Output the (x, y) coordinate of the center of the cell containing the given text.  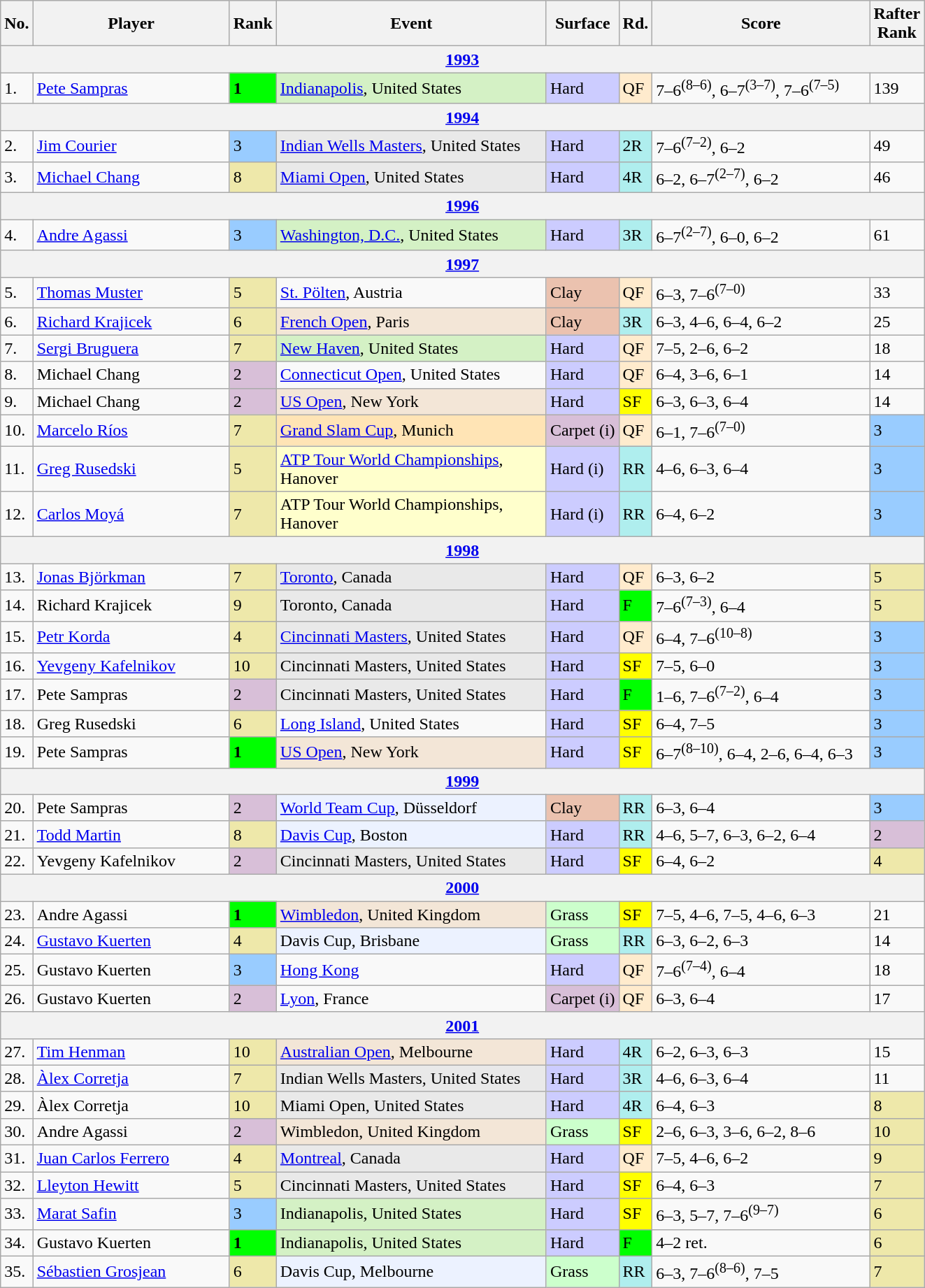
Hong Kong (411, 971)
Jonas Björkman (131, 577)
30. (17, 1132)
61 (897, 235)
6–3, 4–6, 6–4, 6–2 (761, 322)
Sébastien Grosjean (131, 1271)
French Open, Paris (411, 322)
St. Pölten, Austria (411, 292)
1. (17, 88)
15. (17, 636)
Marcelo Ríos (131, 431)
6–3, 5–7, 7–6(9–7) (761, 1214)
RafterRank (897, 24)
2001 (463, 1025)
17 (897, 999)
6–3, 6–2 (761, 577)
Long Island, United States (411, 724)
11 (897, 1078)
46 (897, 178)
8. (17, 375)
Davis Cup, Brisbane (411, 941)
22. (17, 861)
Rank (253, 24)
7. (17, 348)
World Team Cup, Düsseldorf (411, 808)
27. (17, 1052)
Thomas Muster (131, 292)
6. (17, 322)
1993 (463, 59)
18. (17, 724)
6–7(8–10), 6–4, 2–6, 6–4, 6–3 (761, 752)
29. (17, 1105)
Score (761, 24)
2. (17, 145)
19. (17, 752)
12. (17, 515)
6–4, 7–5 (761, 724)
6–4, 7–6(10–8) (761, 636)
1998 (463, 550)
Jim Courier (131, 145)
Connecticut Open, United States (411, 375)
Lleyton Hewitt (131, 1185)
3. (17, 178)
Davis Cup, Melbourne (411, 1271)
49 (897, 145)
Marat Safin (131, 1214)
Surface (582, 24)
10. (17, 431)
28. (17, 1078)
17. (17, 695)
1996 (463, 206)
6–3, 6–2, 6–3 (761, 941)
6–2, 6–3, 6–3 (761, 1052)
Juan Carlos Ferrero (131, 1159)
26. (17, 999)
13. (17, 577)
7–6(7–3), 6–4 (761, 606)
Petr Korda (131, 636)
Lyon, France (411, 999)
35. (17, 1271)
7–6(7–2), 6–2 (761, 145)
7–6(7–4), 6–4 (761, 971)
Todd Martin (131, 834)
2–6, 6–3, 3–6, 6–2, 8–6 (761, 1132)
34. (17, 1243)
6–2, 6–7(2–7), 6–2 (761, 178)
4–6, 5–7, 6–3, 6–2, 6–4 (761, 834)
4–2 ret. (761, 1243)
Event (411, 24)
16. (17, 666)
6–3, 6–3, 6–4 (761, 401)
Tim Henman (131, 1052)
Montreal, Canada (411, 1159)
Rd. (636, 24)
33. (17, 1214)
Sergi Bruguera (131, 348)
32. (17, 1185)
21. (17, 834)
31. (17, 1159)
6–7(2–7), 6–0, 6–2 (761, 235)
1994 (463, 117)
1–6, 7–6(7–2), 6–4 (761, 695)
139 (897, 88)
7–5, 2–6, 6–2 (761, 348)
15 (897, 1052)
Player (131, 24)
Washington, D.C., United States (411, 235)
7–5, 4–6, 7–5, 4–6, 6–3 (761, 915)
25. (17, 971)
Carlos Moyá (131, 515)
Australian Open, Melbourne (411, 1052)
Grand Slam Cup, Munich (411, 431)
New Haven, United States (411, 348)
11. (17, 468)
6–3, 7–6(7–0) (761, 292)
6–4, 3–6, 6–1 (761, 375)
No. (17, 24)
23. (17, 915)
2000 (463, 887)
6–3, 7–6(8–6), 7–5 (761, 1271)
7–6(8–6), 6–7(3–7), 7–6(7–5) (761, 88)
24. (17, 941)
21 (897, 915)
Davis Cup, Boston (411, 834)
20. (17, 808)
7–5, 6–0 (761, 666)
9. (17, 401)
1997 (463, 264)
14. (17, 606)
5. (17, 292)
2R (636, 145)
33 (897, 292)
4. (17, 235)
6–1, 7–6(7–0) (761, 431)
25 (897, 322)
1999 (463, 781)
7–5, 4–6, 6–2 (761, 1159)
